Return the [X, Y] coordinate for the center point of the cell that contains the specified text.  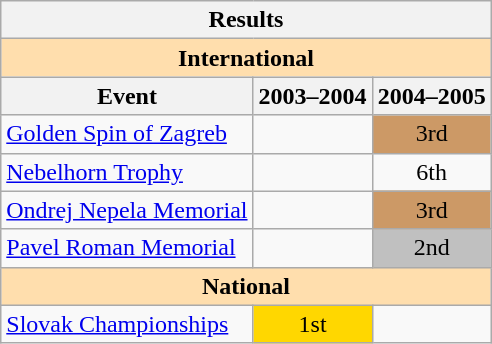
International [246, 58]
1st [312, 324]
2nd [432, 248]
National [246, 286]
Slovak Championships [127, 324]
Results [246, 20]
Event [127, 96]
2004–2005 [432, 96]
6th [432, 172]
Golden Spin of Zagreb [127, 134]
Nebelhorn Trophy [127, 172]
Ondrej Nepela Memorial [127, 210]
Pavel Roman Memorial [127, 248]
2003–2004 [312, 96]
